For the text-containing cell, return its midpoint in [x, y] coordinate format. 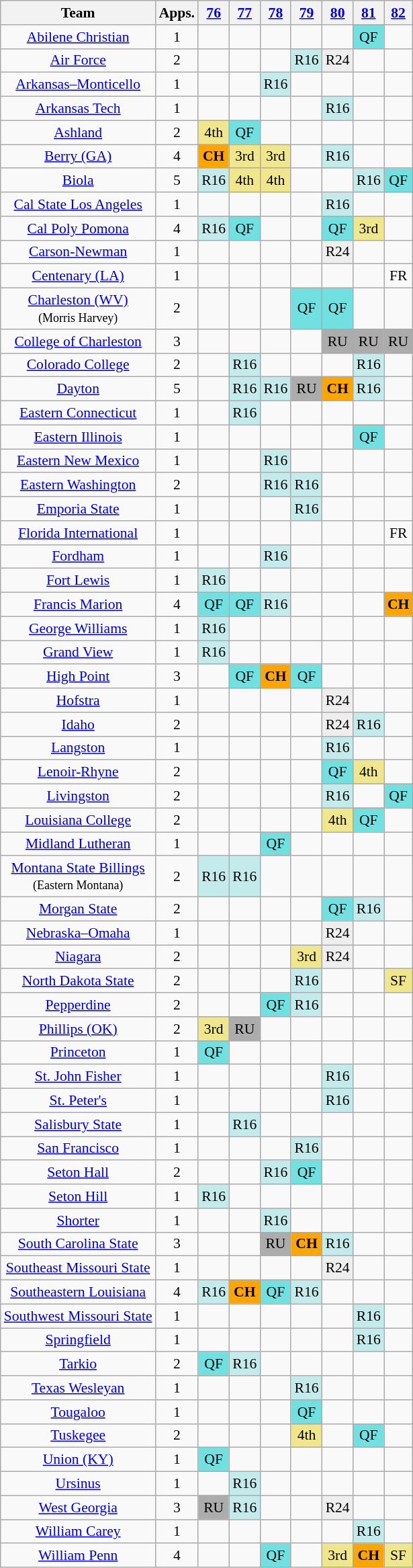
Florida International [78, 533]
Princeton [78, 1053]
Biola [78, 181]
Springfield [78, 1340]
Union (KY) [78, 1460]
Arkansas Tech [78, 109]
77 [244, 13]
79 [306, 13]
Midland Lutheran [78, 844]
82 [399, 13]
Dayton [78, 389]
Niagara [78, 957]
Eastern New Mexico [78, 461]
Grand View [78, 653]
Fordham [78, 556]
Tougaloo [78, 1412]
Emporia State [78, 509]
South Carolina State [78, 1244]
Southeast Missouri State [78, 1268]
Cal State Los Angeles [78, 204]
78 [275, 13]
William Penn [78, 1556]
81 [369, 13]
High Point [78, 677]
Idaho [78, 725]
West Georgia [78, 1508]
Tarkio [78, 1364]
Eastern Washington [78, 485]
Pepperdine [78, 1005]
George Williams [78, 628]
Charleston (WV)(Morris Harvey) [78, 309]
Tuskegee [78, 1436]
St. Peter's [78, 1101]
Shorter [78, 1221]
Abilene Christian [78, 37]
Southeastern Louisiana [78, 1292]
Arkansas–Monticello [78, 85]
Louisiana College [78, 820]
Fort Lewis [78, 581]
Texas Wesleyan [78, 1388]
Carson-Newman [78, 252]
College of Charleston [78, 341]
Cal Poly Pomona [78, 229]
Ashland [78, 132]
Hofstra [78, 700]
Eastern Illinois [78, 437]
Eastern Connecticut [78, 413]
80 [338, 13]
Livingston [78, 796]
Apps. [177, 13]
Langston [78, 748]
North Dakota State [78, 981]
Montana State Billings(Eastern Montana) [78, 876]
Morgan State [78, 909]
San Francisco [78, 1149]
William Carey [78, 1532]
Seton Hall [78, 1173]
St. John Fisher [78, 1077]
Salisbury State [78, 1124]
Berry (GA) [78, 157]
Lenoir-Rhyne [78, 772]
Centenary (LA) [78, 276]
Colorado College [78, 365]
76 [214, 13]
Air Force [78, 60]
Ursinus [78, 1484]
Team [78, 13]
Nebraska–Omaha [78, 933]
Southwest Missouri State [78, 1316]
Seton Hill [78, 1196]
Phillips (OK) [78, 1029]
Francis Marion [78, 605]
